Provide the (x, y) coordinate of the cell's center where the given text is located.  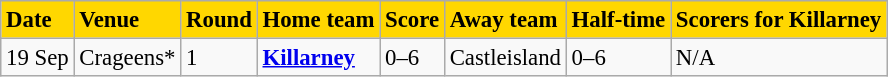
1 (219, 57)
Half-time (618, 19)
N/A (779, 57)
Killarney (318, 57)
Away team (505, 19)
Crageens* (128, 57)
Home team (318, 19)
19 Sep (38, 57)
Date (38, 19)
Score (412, 19)
Round (219, 19)
Castleisland (505, 57)
Scorers for Killarney (779, 19)
Venue (128, 19)
